Find where the given text appears and provide that cell's center as (X, Y) coordinate. 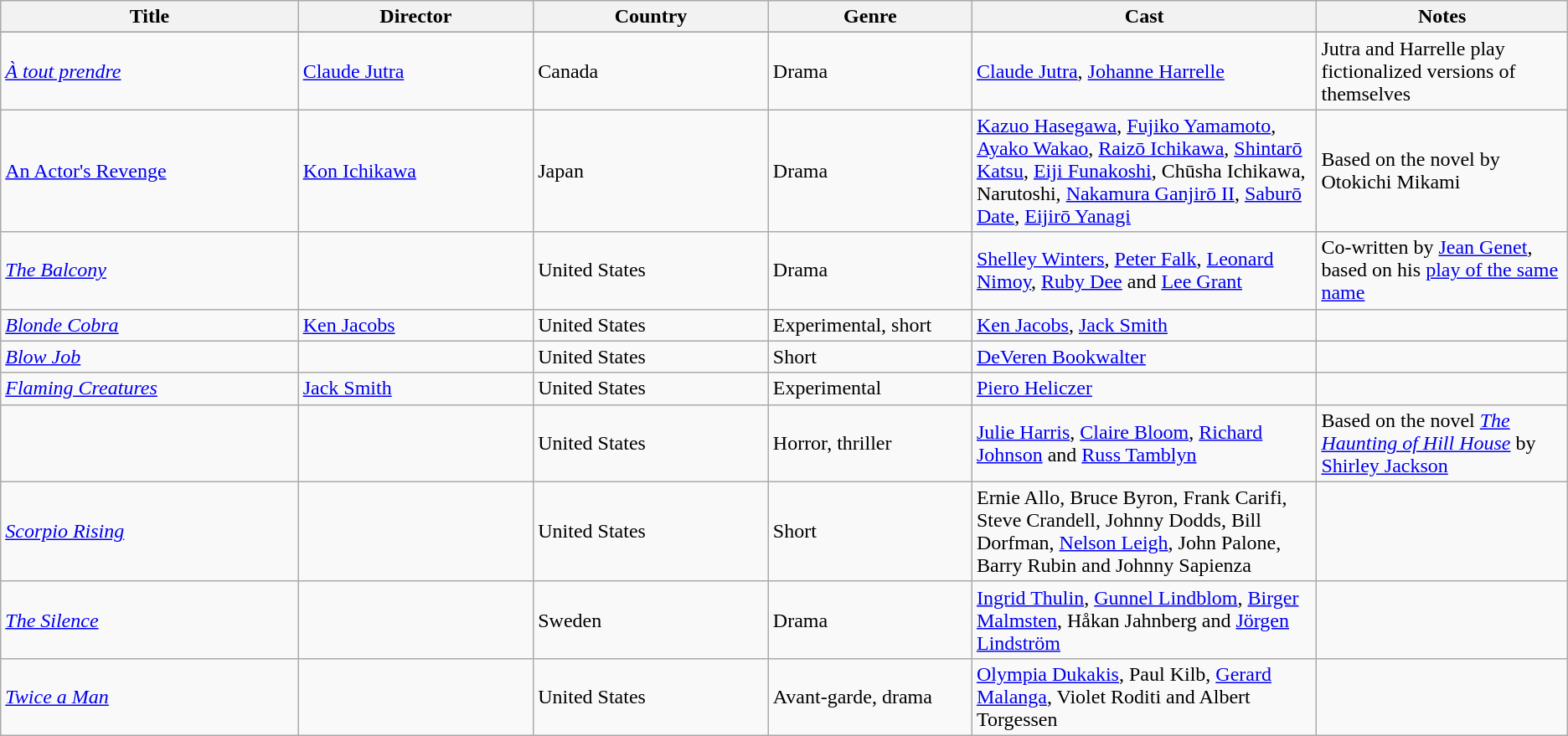
Ken Jacobs, Jack Smith (1144, 325)
Twice a Man (149, 697)
Experimental, short (869, 325)
Cast (1144, 17)
Canada (652, 71)
DeVeren Bookwalter (1144, 357)
Title (149, 17)
Claude Jutra, Johanne Harrelle (1144, 71)
The Silence (149, 620)
An Actor's Revenge (149, 171)
Shelley Winters, Peter Falk, Leonard Nimoy, Ruby Dee and Lee Grant (1144, 270)
Jutra and Harrelle play fictionalized versions of themselves (1442, 71)
Japan (652, 171)
Flaming Creatures (149, 389)
Director (415, 17)
Scorpio Rising (149, 531)
The Balcony (149, 270)
Experimental (869, 389)
Ken Jacobs (415, 325)
Sweden (652, 620)
Kon Ichikawa (415, 171)
Blonde Cobra (149, 325)
Based on the novel by Otokichi Mikami (1442, 171)
Piero Heliczer (1144, 389)
Genre (869, 17)
À tout prendre (149, 71)
Olympia Dukakis, Paul Kilb, Gerard Malanga, Violet Roditi and Albert Torgessen (1144, 697)
Claude Jutra (415, 71)
Ingrid Thulin, Gunnel Lindblom, Birger Malmsten, Håkan Jahnberg and Jörgen Lindström (1144, 620)
Based on the novel The Haunting of Hill House by Shirley Jackson (1442, 443)
Julie Harris, Claire Bloom, Richard Johnson and Russ Tamblyn (1144, 443)
Horror, thriller (869, 443)
Jack Smith (415, 389)
Notes (1442, 17)
Co-written by Jean Genet, based on his play of the same name (1442, 270)
Avant-garde, drama (869, 697)
Ernie Allo, Bruce Byron, Frank Carifi, Steve Crandell, Johnny Dodds, Bill Dorfman, Nelson Leigh, John Palone, Barry Rubin and Johnny Sapienza (1144, 531)
Country (652, 17)
Blow Job (149, 357)
